Return the [x, y] coordinate for the center point of the cell that contains the specified text.  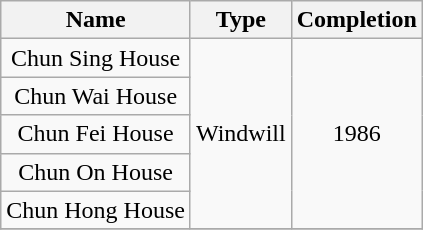
Chun Sing House [96, 58]
Chun Wai House [96, 96]
Windwill [240, 134]
Chun On House [96, 172]
Completion [356, 20]
1986 [356, 134]
Name [96, 20]
Chun Fei House [96, 134]
Type [240, 20]
Chun Hong House [96, 210]
